Return (X, Y) of the center of cell containing provided text 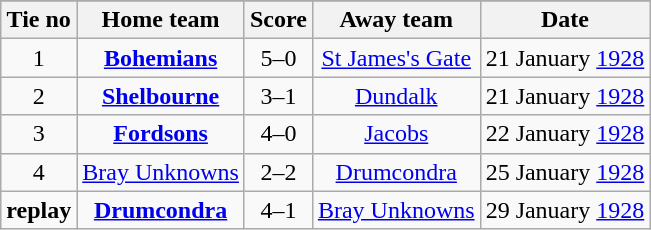
2–2 (278, 172)
4–1 (278, 210)
Fordsons (161, 134)
4 (39, 172)
St James's Gate (396, 58)
29 January 1928 (565, 210)
Dundalk (396, 96)
3 (39, 134)
Tie no (39, 20)
Away team (396, 20)
Home team (161, 20)
22 January 1928 (565, 134)
5–0 (278, 58)
1 (39, 58)
3–1 (278, 96)
Bohemians (161, 58)
Date (565, 20)
2 (39, 96)
4–0 (278, 134)
Jacobs (396, 134)
Score (278, 20)
25 January 1928 (565, 172)
replay (39, 210)
Shelbourne (161, 96)
